Return [X, Y] of the center of cell containing provided text 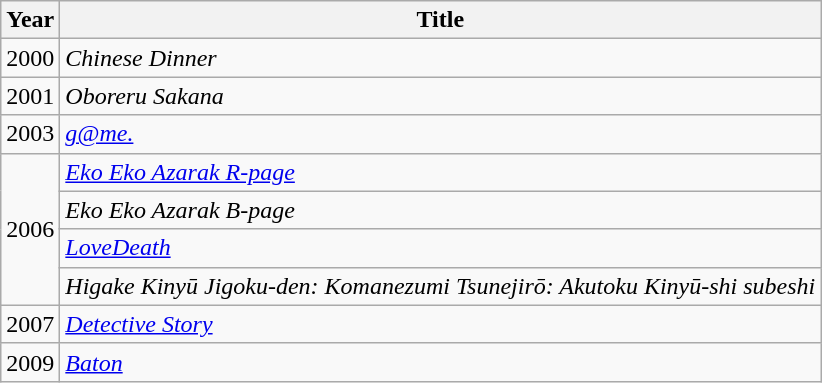
Baton [440, 362]
2007 [30, 324]
Eko Eko Azarak R-page [440, 172]
Detective Story [440, 324]
Eko Eko Azarak B-page [440, 210]
g@me. [440, 134]
2003 [30, 134]
Oboreru Sakana [440, 96]
2001 [30, 96]
2006 [30, 229]
2000 [30, 58]
Higake Kinyū Jigoku-den: Komanezumi Tsunejirō: Akutoku Kinyū-shi subeshi [440, 286]
LoveDeath [440, 248]
2009 [30, 362]
Chinese Dinner [440, 58]
Year [30, 20]
Title [440, 20]
